Locate the cell with the specified text and output its (x, y) center coordinate. 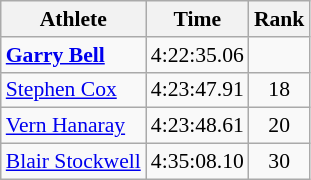
4:22:35.06 (198, 55)
Garry Bell (74, 55)
20 (280, 126)
18 (280, 90)
30 (280, 162)
4:35:08.10 (198, 162)
Athlete (74, 19)
4:23:48.61 (198, 126)
Stephen Cox (74, 90)
Time (198, 19)
4:23:47.91 (198, 90)
Blair Stockwell (74, 162)
Rank (280, 19)
Vern Hanaray (74, 126)
